Detect which cell encompasses the target text, then output its [x, y] center coordinate. 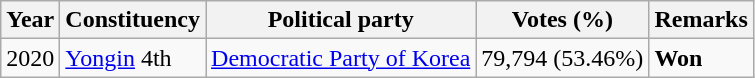
Constituency [133, 20]
Political party [341, 20]
Remarks [701, 20]
Votes (%) [562, 20]
79,794 (53.46%) [562, 58]
Yongin 4th [133, 58]
Won [701, 58]
2020 [30, 58]
Year [30, 20]
Democratic Party of Korea [341, 58]
